Pinpoint the cell where the given text exists, returning its (x, y) midpoint coordinate. 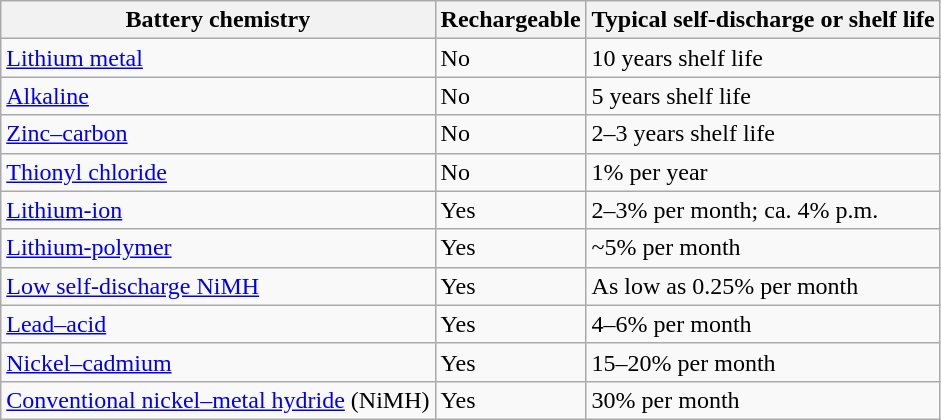
15–20% per month (763, 362)
Lithium metal (218, 58)
Low self-discharge NiMH (218, 286)
Nickel–cadmium (218, 362)
30% per month (763, 400)
Alkaline (218, 96)
Thionyl chloride (218, 172)
As low as 0.25% per month (763, 286)
Lithium-polymer (218, 248)
Lead–acid (218, 324)
1% per year (763, 172)
5 years shelf life (763, 96)
Typical self-discharge or shelf life (763, 20)
Zinc–carbon (218, 134)
2–3% per month; ca. 4% p.m. (763, 210)
Rechargeable (510, 20)
2–3 years shelf life (763, 134)
Lithium-ion (218, 210)
Conventional nickel–metal hydride (NiMH) (218, 400)
Battery chemistry (218, 20)
10 years shelf life (763, 58)
~5% per month (763, 248)
4–6% per month (763, 324)
